For the text-containing cell, return its midpoint in [X, Y] coordinate format. 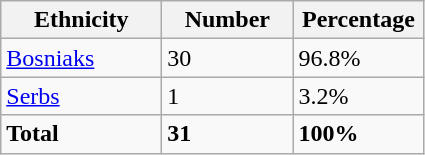
Bosniaks [82, 58]
Number [228, 20]
30 [228, 58]
Percentage [358, 20]
Serbs [82, 96]
3.2% [358, 96]
Total [82, 134]
1 [228, 96]
96.8% [358, 58]
100% [358, 134]
Ethnicity [82, 20]
31 [228, 134]
